Return [x, y] of the center of cell containing provided text 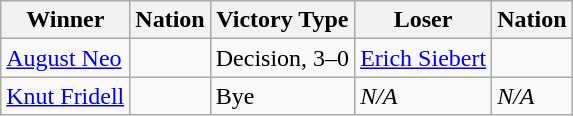
Winner [66, 20]
Decision, 3–0 [282, 58]
Erich Siebert [424, 58]
August Neo [66, 58]
Loser [424, 20]
Bye [282, 96]
Knut Fridell [66, 96]
Victory Type [282, 20]
